Output the (x, y) coordinate of the center of the cell containing the given text.  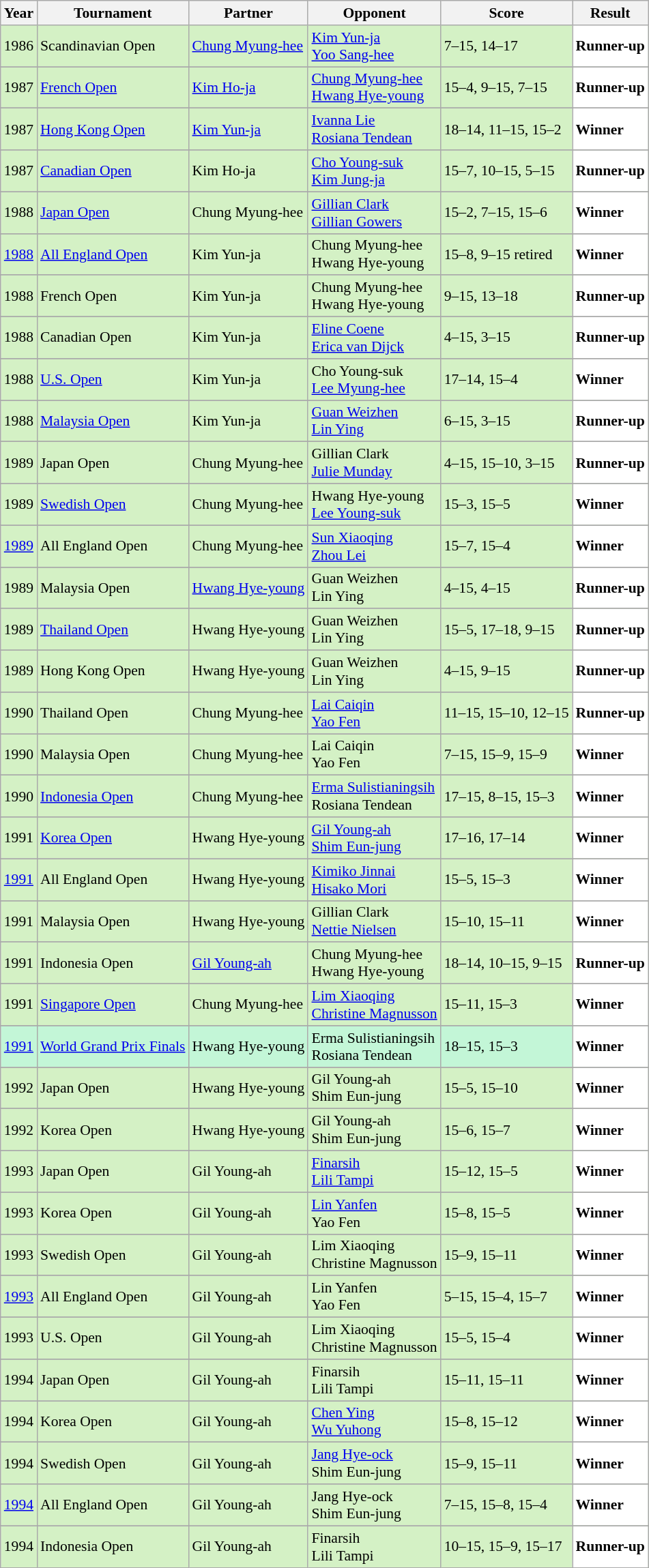
Cho Young-suk Kim Jung-ja (374, 171)
Opponent (374, 13)
Ivanna Lie Rosiana Tendean (374, 130)
5–15, 15–4, 15–7 (506, 1297)
15–8, 15–12 (506, 1421)
Partner (248, 13)
15–5, 17–18, 9–15 (506, 630)
Singapore Open (113, 1005)
7–15, 15–8, 15–4 (506, 1505)
15–2, 7–15, 15–6 (506, 213)
9–15, 13–18 (506, 296)
15–8, 9–15 retired (506, 254)
Sun Xiaoqing Zhou Lei (374, 546)
Hwang Hye-young Lee Young-suk (374, 505)
18–14, 10–15, 9–15 (506, 963)
15–5, 15–3 (506, 880)
15–12, 15–5 (506, 1172)
Result (610, 13)
Gillian Clark Gillian Gowers (374, 213)
4–15, 3–15 (506, 338)
Tournament (113, 13)
10–15, 15–9, 15–17 (506, 1547)
Eline Coene Erica van Dijck (374, 338)
15–7, 10–15, 5–15 (506, 171)
Gillian Clark Nettie Nielsen (374, 921)
7–15, 14–17 (506, 46)
6–15, 3–15 (506, 421)
Kim Yun-ja Yoo Sang-hee (374, 46)
Gillian Clark Julie Munday (374, 462)
1986 (19, 46)
15–5, 15–4 (506, 1338)
15–4, 9–15, 7–15 (506, 87)
Kimiko Jinnai Hisako Mori (374, 880)
15–8, 15–5 (506, 1213)
15–11, 15–3 (506, 1005)
Scandinavian Open (113, 46)
15–10, 15–11 (506, 921)
15–5, 15–10 (506, 1089)
17–14, 15–4 (506, 379)
Score (506, 13)
18–15, 15–3 (506, 1046)
17–16, 17–14 (506, 838)
Cho Young-suk Lee Myung-hee (374, 379)
Chen Ying Wu Yuhong (374, 1421)
15–11, 15–11 (506, 1380)
15–3, 15–5 (506, 505)
4–15, 9–15 (506, 671)
4–15, 15–10, 3–15 (506, 462)
11–15, 15–10, 12–15 (506, 713)
17–15, 8–15, 15–3 (506, 797)
World Grand Prix Finals (113, 1046)
Year (19, 13)
15–7, 15–4 (506, 546)
18–14, 11–15, 15–2 (506, 130)
15–6, 15–7 (506, 1129)
4–15, 4–15 (506, 588)
7–15, 15–9, 15–9 (506, 754)
